Scan for the cell matching the given text and deliver its (x, y) coordinate at center. 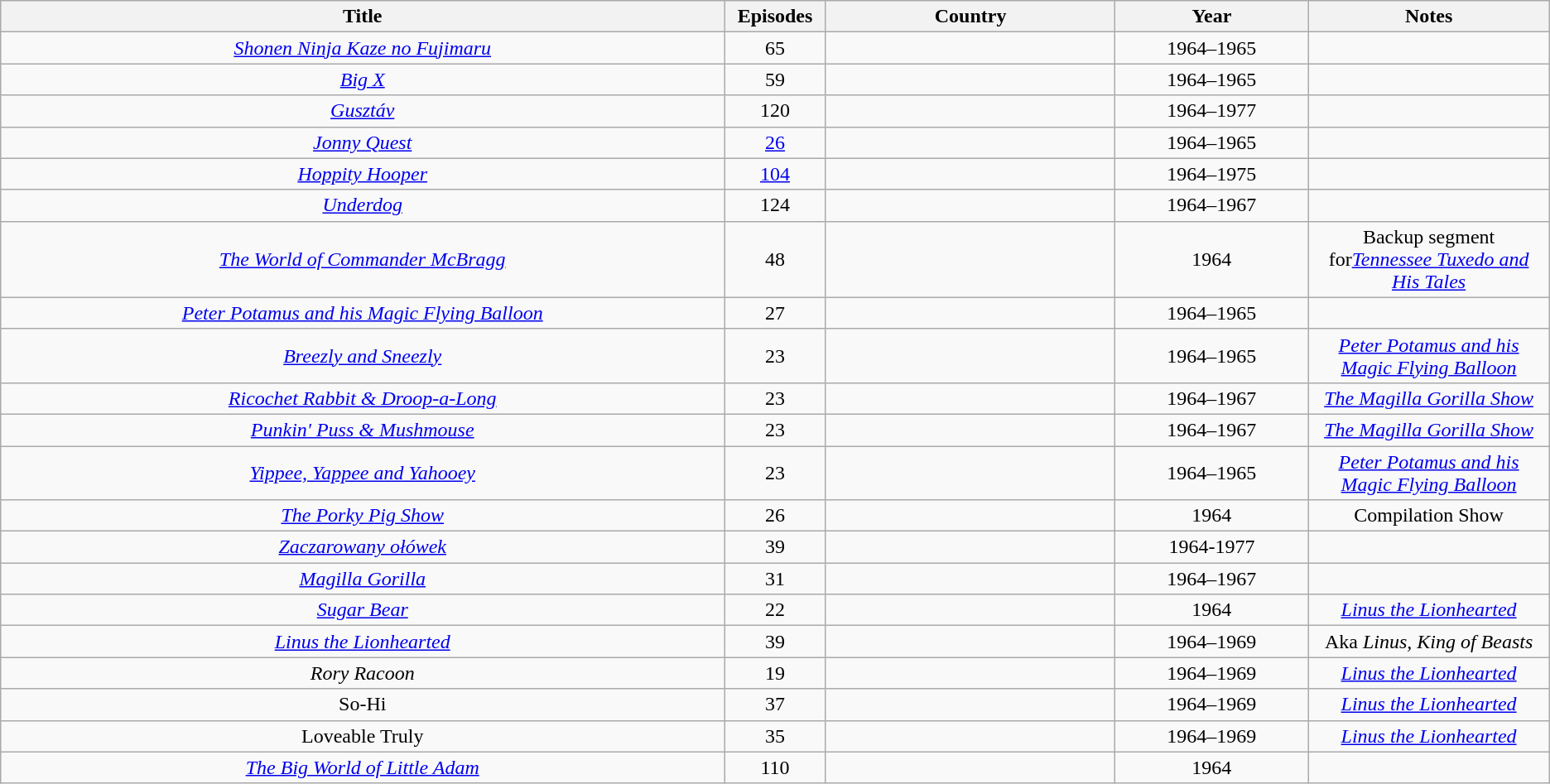
Yippee, Yappee and Yahooey (363, 472)
31 (775, 579)
Magilla Gorilla (363, 579)
The World of Commander McBragg (363, 259)
124 (775, 205)
59 (775, 79)
Big X (363, 79)
48 (775, 259)
120 (775, 111)
Title (363, 17)
Jonny Quest (363, 142)
1964–1977 (1212, 111)
Sugar Bear (363, 610)
Underdog (363, 205)
The Big World of Little Adam (363, 767)
27 (775, 313)
35 (775, 736)
110 (775, 767)
65 (775, 48)
1964–1975 (1212, 174)
Year (1212, 17)
Loveable Truly (363, 736)
Episodes (775, 17)
Backup segment forTennessee Tuxedo and His Tales (1429, 259)
Breezly and Sneezly (363, 356)
Gusztáv (363, 111)
Ricochet Rabbit & Droop-a-Long (363, 398)
Hoppity Hooper (363, 174)
19 (775, 673)
Shonen Ninja Kaze no Fujimaru (363, 48)
So-Hi (363, 705)
Compilation Show (1429, 516)
Punkin' Puss & Mushmouse (363, 430)
37 (775, 705)
Zaczarowany ołówek (363, 547)
Aka Linus, King of Beasts (1429, 642)
Notes (1429, 17)
22 (775, 610)
104 (775, 174)
The Porky Pig Show (363, 516)
Country (970, 17)
Rory Racoon (363, 673)
1964-1977 (1212, 547)
